Scan for the cell matching the given text and deliver its (x, y) coordinate at center. 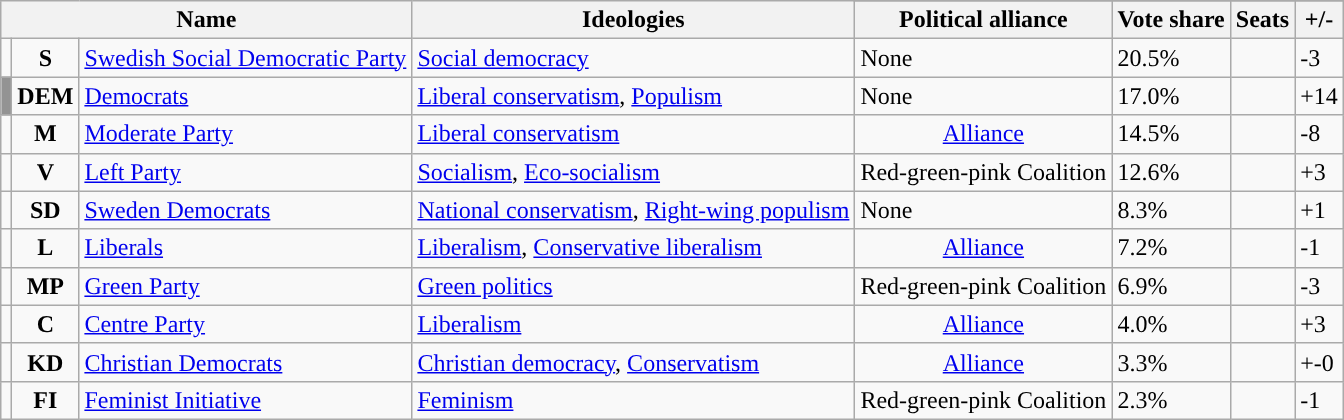
Liberal conservatism (634, 134)
MP (46, 286)
Name (206, 20)
Socialism, Eco-socialism (634, 172)
4.0% (1171, 324)
National conservatism, Right-wing populism (634, 210)
FI (46, 400)
6.9% (1171, 286)
+-0 (1320, 362)
Democrats (246, 96)
S (46, 58)
Liberals (246, 248)
Christian democracy, Conservatism (634, 362)
Liberal conservatism, Populism (634, 96)
KD (46, 362)
Green politics (634, 286)
-8 (1320, 134)
Political alliance (984, 20)
Christian Democrats (246, 362)
SD (46, 210)
+14 (1320, 96)
+1 (1320, 210)
Ideologies (634, 20)
Sweden Democrats (246, 210)
Centre Party (246, 324)
Social democracy (634, 58)
14.5% (1171, 134)
Swedish Social Democratic Party (246, 58)
8.3% (1171, 210)
20.5% (1171, 58)
C (46, 324)
V (46, 172)
+/- (1320, 20)
Liberalism, Conservative liberalism (634, 248)
7.2% (1171, 248)
Left Party (246, 172)
Seats (1262, 20)
2.3% (1171, 400)
3.3% (1171, 362)
17.0% (1171, 96)
Vote share (1171, 20)
Feminism (634, 400)
M (46, 134)
Moderate Party (246, 134)
12.6% (1171, 172)
Feminist Initiative (246, 400)
DEM (46, 96)
Liberalism (634, 324)
Green Party (246, 286)
L (46, 248)
